Detect which cell encompasses the target text, then output its (X, Y) center coordinate. 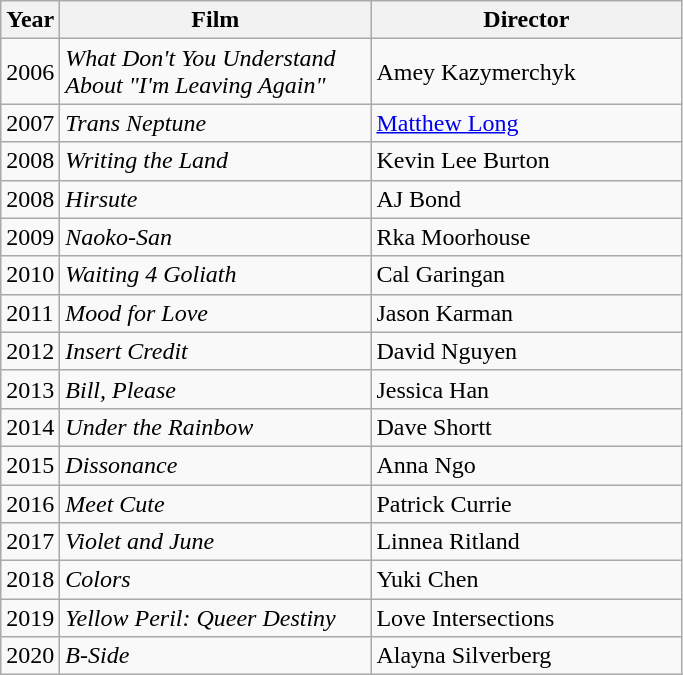
2011 (30, 313)
Under the Rainbow (216, 427)
David Nguyen (526, 351)
Linnea Ritland (526, 542)
2019 (30, 618)
Dave Shortt (526, 427)
2016 (30, 503)
Jessica Han (526, 389)
Yuki Chen (526, 580)
2010 (30, 275)
Yellow Peril: Queer Destiny (216, 618)
AJ Bond (526, 199)
2015 (30, 465)
2018 (30, 580)
Writing the Land (216, 161)
Waiting 4 Goliath (216, 275)
Hirsute (216, 199)
Kevin Lee Burton (526, 161)
Mood for Love (216, 313)
Year (30, 20)
Insert Credit (216, 351)
Violet and June (216, 542)
2017 (30, 542)
2020 (30, 656)
Rka Moorhouse (526, 237)
2013 (30, 389)
Trans Neptune (216, 123)
Jason Karman (526, 313)
Amey Kazymerchyk (526, 72)
Dissonance (216, 465)
Patrick Currie (526, 503)
2012 (30, 351)
Naoko-San (216, 237)
2009 (30, 237)
Matthew Long (526, 123)
Film (216, 20)
2006 (30, 72)
Director (526, 20)
Alayna Silverberg (526, 656)
B-Side (216, 656)
2007 (30, 123)
Meet Cute (216, 503)
2014 (30, 427)
Bill, Please (216, 389)
Colors (216, 580)
Cal Garingan (526, 275)
Anna Ngo (526, 465)
Love Intersections (526, 618)
What Don't You Understand About "I'm Leaving Again" (216, 72)
